From the cell containing the given text, extract its center point as (X, Y) coordinate. 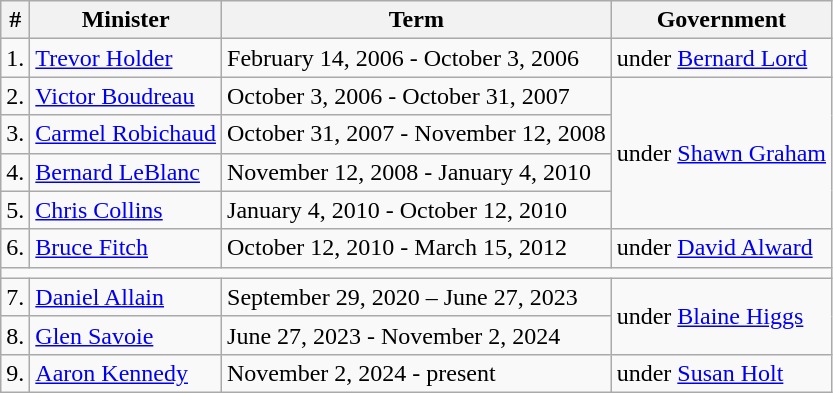
under Bernard Lord (721, 58)
1. (16, 58)
Daniel Allain (126, 297)
Victor Boudreau (126, 96)
under David Alward (721, 248)
# (16, 20)
October 31, 2007 - November 12, 2008 (417, 134)
Government (721, 20)
under Shawn Graham (721, 153)
2. (16, 96)
Chris Collins (126, 210)
5. (16, 210)
Minister (126, 20)
November 2, 2024 - present (417, 373)
Trevor Holder (126, 58)
February 14, 2006 - October 3, 2006 (417, 58)
8. (16, 335)
under Susan Holt (721, 373)
Glen Savoie (126, 335)
4. (16, 172)
3. (16, 134)
9. (16, 373)
October 12, 2010 - March 15, 2012 (417, 248)
June 27, 2023 - November 2, 2024 (417, 335)
Bruce Fitch (126, 248)
Bernard LeBlanc (126, 172)
Carmel Robichaud (126, 134)
Aaron Kennedy (126, 373)
6. (16, 248)
September 29, 2020 – June 27, 2023 (417, 297)
January 4, 2010 - October 12, 2010 (417, 210)
under Blaine Higgs (721, 316)
Term (417, 20)
November 12, 2008 - January 4, 2010 (417, 172)
October 3, 2006 - October 31, 2007 (417, 96)
7. (16, 297)
